Capture the cell that displays the provided text and extract its (x, y) central coordinate. 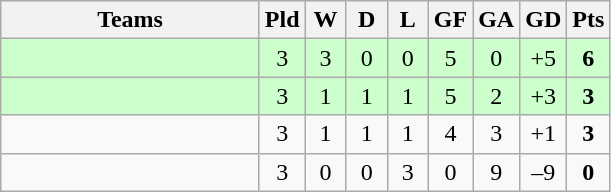
Teams (130, 20)
GF (450, 20)
D (366, 20)
–9 (544, 172)
6 (588, 58)
2 (496, 96)
+1 (544, 134)
4 (450, 134)
W (326, 20)
+5 (544, 58)
Pts (588, 20)
GA (496, 20)
9 (496, 172)
L (408, 20)
Pld (282, 20)
GD (544, 20)
+3 (544, 96)
